Locate the cell with the specified text and output its (X, Y) center coordinate. 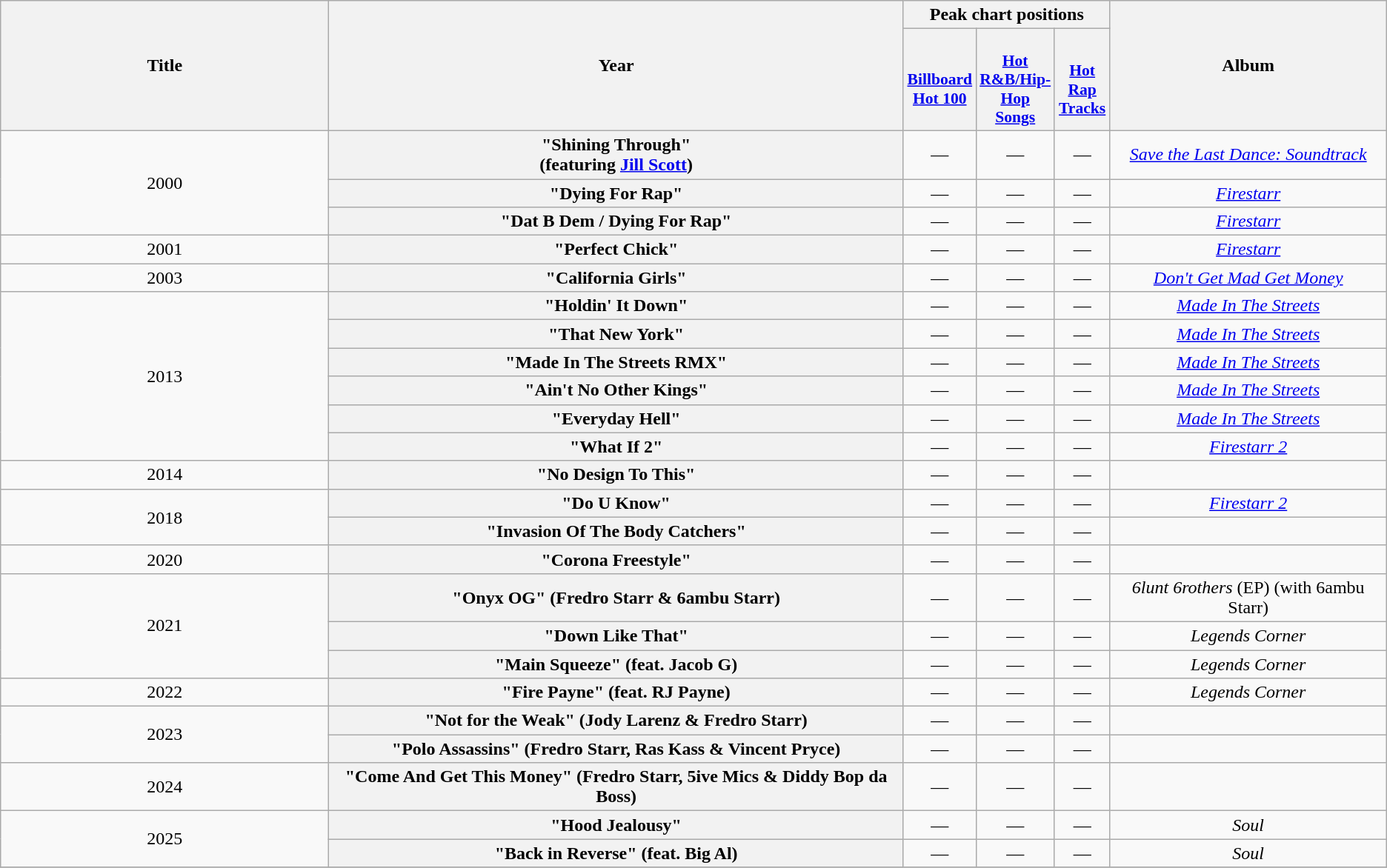
Don't Get Mad Get Money (1248, 278)
Hot R&B/Hip-Hop Songs (1015, 80)
"Back in Reverse" (feat. Big Al) (616, 853)
"Main Squeeze" (feat. Jacob G) (616, 664)
"Holdin' It Down" (616, 306)
2022 (164, 692)
"Fire Payne" (feat. RJ Payne) (616, 692)
"Onyx OG" (Fredro Starr & 6ambu Starr) (616, 597)
"Come And Get This Money" (Fredro Starr, 5ive Mics & Diddy Bop da Boss) (616, 787)
Album (1248, 66)
Hot Rap Tracks (1082, 80)
Year (616, 66)
2018 (164, 517)
6lunt 6rothers (EP) (with 6ambu Starr) (1248, 597)
"No Design To This" (616, 475)
2025 (164, 839)
"California Girls" (616, 278)
"Made In The Streets RMX" (616, 362)
Save the Last Dance: Soundtrack (1248, 154)
"Invasion Of The Body Catchers" (616, 531)
"Down Like That" (616, 635)
2000 (164, 182)
2001 (164, 250)
2003 (164, 278)
"Shining Through" (featuring Jill Scott) (616, 154)
2014 (164, 475)
Billboard Hot 100 (939, 80)
"Polo Assassins" (Fredro Starr, Ras Kass & Vincent Pryce) (616, 749)
2023 (164, 735)
"Do U Know" (616, 503)
"What If 2" (616, 447)
"Perfect Chick" (616, 250)
"Everyday Hell" (616, 418)
"Hood Jealousy" (616, 825)
"Not for the Weak" (Jody Larenz & Fredro Starr) (616, 721)
Peak chart positions (1006, 15)
2013 (164, 376)
"Dying For Rap" (616, 193)
2020 (164, 559)
Title (164, 66)
2024 (164, 787)
2021 (164, 625)
"Ain't No Other Kings" (616, 390)
"That New York" (616, 334)
"Corona Freestyle" (616, 559)
"Dat B Dem / Dying For Rap" (616, 221)
